Return the (X, Y) coordinate for the center point of the cell that contains the specified text.  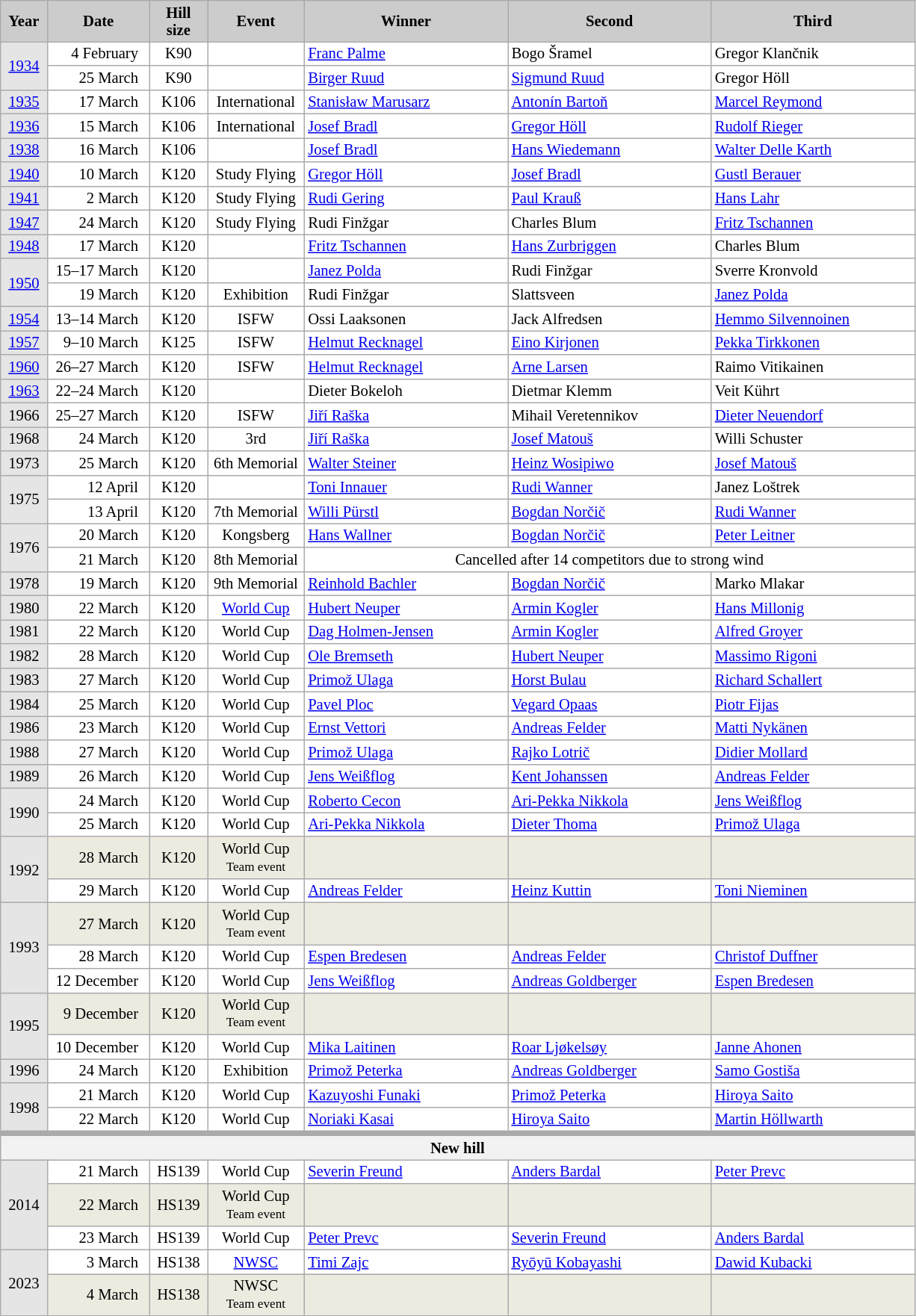
Ossi Laaksonen (406, 318)
Dag Holmen-Jensen (406, 631)
1954 (24, 318)
Sverre Kronvold (813, 270)
Paul Krauß (610, 198)
Date (99, 21)
Rudolf Rieger (813, 125)
7th Memorial (256, 511)
New hill (457, 1146)
10 December (99, 1046)
1986 (24, 727)
Hans Wallner (406, 535)
Cancelled after 14 competitors due to strong wind (610, 559)
12 December (99, 980)
Ole Bremseth (406, 656)
2014 (24, 1204)
1990 (24, 812)
Christof Duffner (813, 956)
Heinz Wosipiwo (610, 463)
10 March (99, 173)
13–14 March (99, 318)
Winner (406, 21)
1989 (24, 776)
NWSC (256, 1261)
Dieter Thoma (610, 824)
Heinz Kuttin (610, 890)
15–17 March (99, 270)
3rd (256, 438)
Ernst Vettori (406, 727)
NWSCTeam event (256, 1294)
Birger Ruud (406, 78)
Stanisław Marusarz (406, 102)
1935 (24, 102)
Event (256, 21)
Rudi Gering (406, 198)
1957 (24, 342)
1934 (24, 65)
12 April (99, 487)
Piotr Fijas (813, 704)
Gregor Klančnik (813, 53)
Roberto Cecon (406, 800)
Kent Johanssen (610, 776)
Hans Wiedemann (610, 149)
29 March (99, 890)
Hans Zurbriggen (610, 246)
Hill size (178, 21)
Bogo Šramel (610, 53)
Mika Laitinen (406, 1046)
1983 (24, 680)
Dawid Kubacki (813, 1261)
Willi Schuster (813, 438)
Slattsveen (610, 294)
26 March (99, 776)
1976 (24, 547)
1966 (24, 415)
Hans Lahr (813, 198)
15 March (99, 125)
Sigmund Ruud (610, 78)
13 April (99, 511)
Kongsberg (256, 535)
1947 (24, 222)
1995 (24, 1025)
2023 (24, 1282)
Alfred Groyer (813, 631)
Jack Alfredsen (610, 318)
Antonín Bartoň (610, 102)
Janne Ahonen (813, 1046)
1984 (24, 704)
22–24 March (99, 391)
Year (24, 21)
Mihail Veretennikov (610, 415)
Richard Schallert (813, 680)
Toni Innauer (406, 487)
Toni Nieminen (813, 890)
20 March (99, 535)
1992 (24, 869)
1938 (24, 149)
1941 (24, 198)
Hans Millonig (813, 607)
Kazuyoshi Funaki (406, 1095)
Second (610, 21)
1998 (24, 1108)
Peter Leitner (813, 535)
Arne Larsen (610, 366)
1978 (24, 583)
1950 (24, 282)
1948 (24, 246)
Raimo Vitikainen (813, 366)
K125 (178, 342)
Martin Höllwarth (813, 1120)
1963 (24, 391)
4 February (99, 53)
2 March (99, 198)
Massimo Rigoni (813, 656)
26–27 March (99, 366)
Reinhold Bachler (406, 583)
Gustl Berauer (813, 173)
1975 (24, 499)
Didier Mollard (813, 751)
Janez Loštrek (813, 487)
9 December (99, 1014)
Dieter Neuendorf (813, 415)
Franc Palme (406, 53)
1980 (24, 607)
Samo Gostiša (813, 1070)
1981 (24, 631)
16 March (99, 149)
1968 (24, 438)
Horst Bulau (610, 680)
8th Memorial (256, 559)
Third (813, 21)
Pavel Ploc (406, 704)
Timi Zajc (406, 1261)
6th Memorial (256, 463)
Hemmo Silvennoinen (813, 318)
Dieter Bokeloh (406, 391)
Pekka Tirkkonen (813, 342)
1993 (24, 947)
1973 (24, 463)
Matti Nykänen (813, 727)
Rajko Lotrič (610, 751)
25–27 March (99, 415)
9–10 March (99, 342)
Veit Kührt (813, 391)
Walter Delle Karth (813, 149)
1936 (24, 125)
Marko Mlakar (813, 583)
Eino Kirjonen (610, 342)
1940 (24, 173)
Noriaki Kasai (406, 1120)
Roar Ljøkelsøy (610, 1046)
1996 (24, 1070)
Ryōyū Kobayashi (610, 1261)
3 March (99, 1261)
Vegard Opaas (610, 704)
9th Memorial (256, 583)
1960 (24, 366)
Dietmar Klemm (610, 391)
Marcel Reymond (813, 102)
Willi Pürstl (406, 511)
1988 (24, 751)
1982 (24, 656)
4 March (99, 1294)
Walter Steiner (406, 463)
